Search for the cell housing the specified text and yield its (x, y) center coordinate. 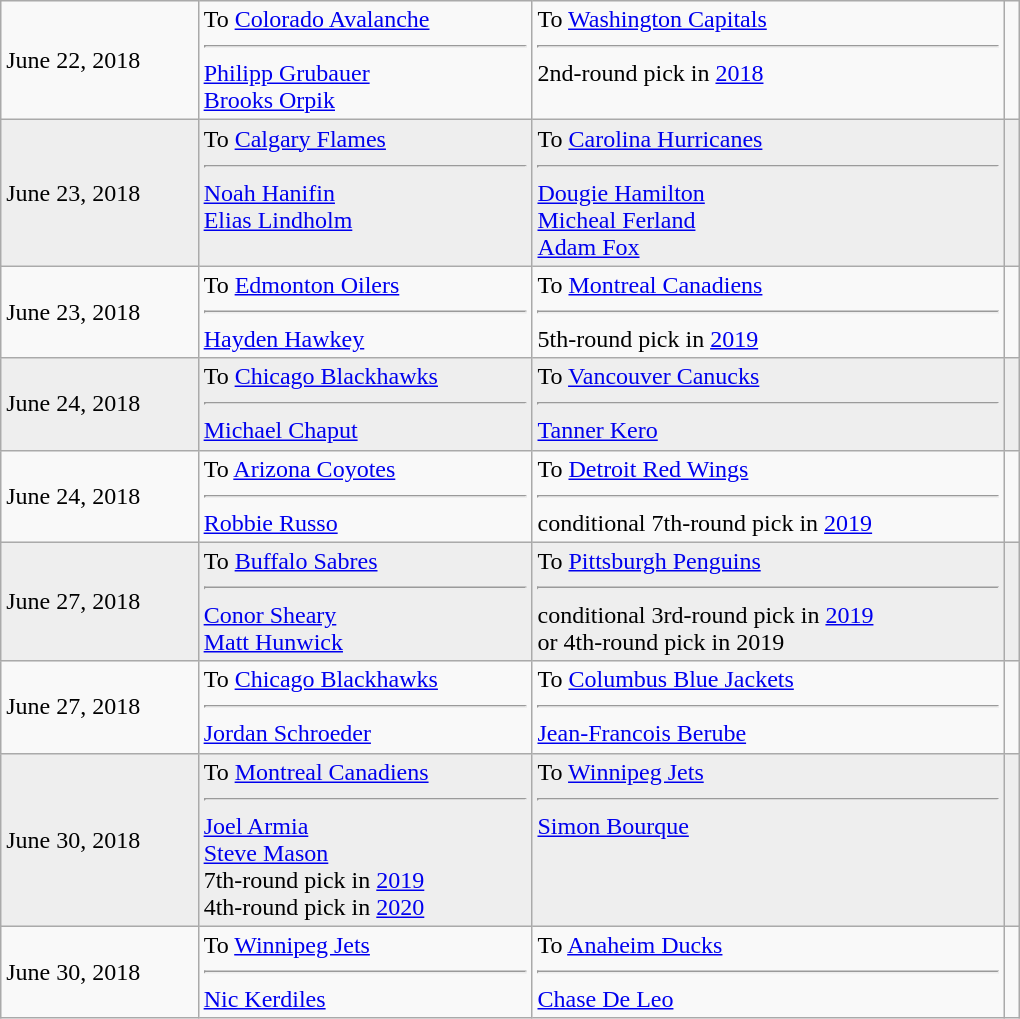
June 22, 2018 (100, 60)
To Buffalo SabresConor ShearyMatt Hunwick (365, 602)
To Washington Capitals2nd-round pick in 2018 (768, 60)
To Carolina HurricanesDougie HamiltonMicheal FerlandAdam Fox (768, 193)
To Chicago BlackhawksJordan Schroeder (365, 707)
To Arizona CoyotesRobbie Russo (365, 496)
To Calgary FlamesNoah HanifinElias Lindholm (365, 193)
To Montreal CanadiensJoel ArmiaSteve Mason7th-round pick in 20194th-round pick in 2020 (365, 840)
To Columbus Blue JacketsJean-Francois Berube (768, 707)
To Chicago BlackhawksMichael Chaput (365, 404)
To Colorado AvalanchePhilipp GrubauerBrooks Orpik (365, 60)
To Anaheim DucksChase De Leo (768, 972)
To Winnipeg JetsNic Kerdiles (365, 972)
To Detroit Red Wingsconditional 7th-round pick in 2019 (768, 496)
To Vancouver CanucksTanner Kero (768, 404)
To Edmonton OilersHayden Hawkey (365, 312)
To Winnipeg JetsSimon Bourque (768, 840)
To Montreal Canadiens5th-round pick in 2019 (768, 312)
To Pittsburgh Penguinsconditional 3rd-round pick in 2019or 4th-round pick in 2019 (768, 602)
